Scan for the cell matching the given text and deliver its (X, Y) coordinate at center. 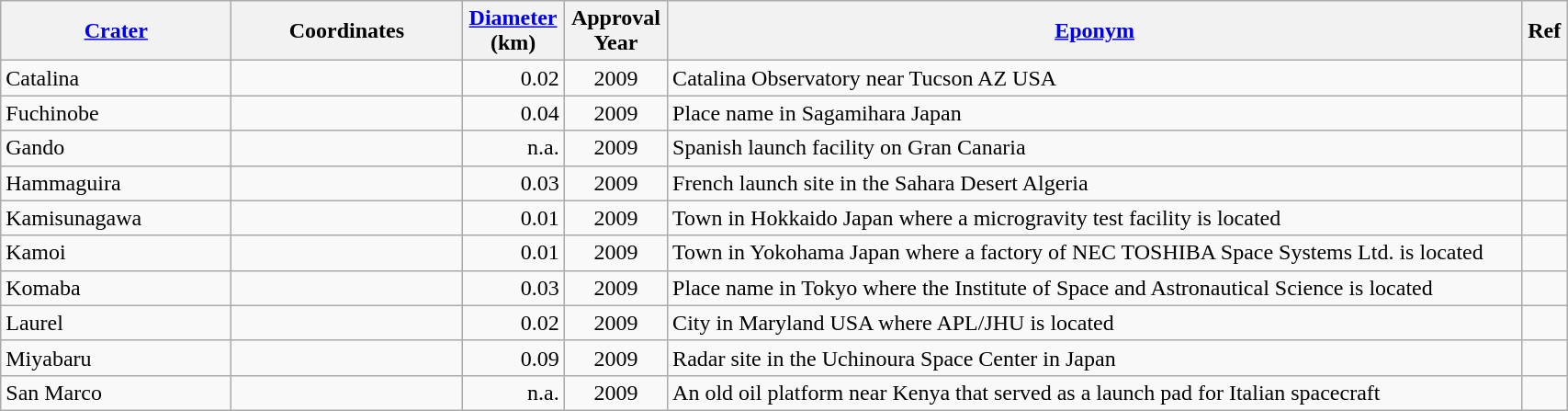
Catalina Observatory near Tucson AZ USA (1095, 78)
Ref (1545, 31)
0.09 (513, 358)
French launch site in the Sahara Desert Algeria (1095, 183)
City in Maryland USA where APL/JHU is located (1095, 323)
Kamoi (116, 253)
Spanish launch facility on Gran Canaria (1095, 148)
Eponym (1095, 31)
Gando (116, 148)
Komaba (116, 288)
Town in Hokkaido Japan where a microgravity test facility is located (1095, 218)
0.04 (513, 113)
Place name in Tokyo where the Institute of Space and Astronautical Science is located (1095, 288)
An old oil platform near Kenya that served as a launch pad for Italian spacecraft (1095, 393)
Laurel (116, 323)
Coordinates (347, 31)
Miyabaru (116, 358)
Kamisunagawa (116, 218)
Hammaguira (116, 183)
Crater (116, 31)
Fuchinobe (116, 113)
Catalina (116, 78)
Place name in Sagamihara Japan (1095, 113)
Diameter(km) (513, 31)
San Marco (116, 393)
Radar site in the Uchinoura Space Center in Japan (1095, 358)
ApprovalYear (615, 31)
Town in Yokohama Japan where a factory of NEC TOSHIBA Space Systems Ltd. is located (1095, 253)
